Detect which cell encompasses the target text, then output its (x, y) center coordinate. 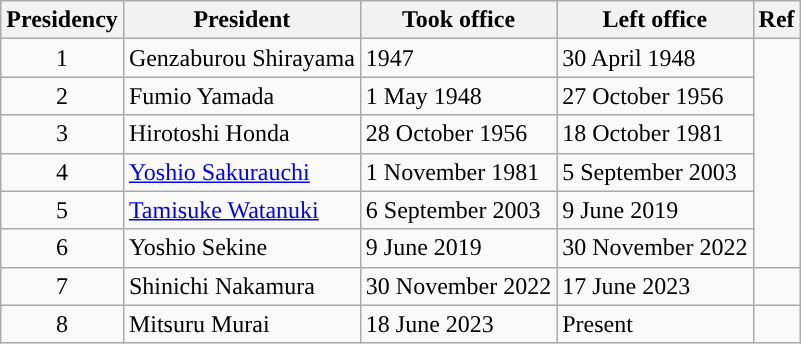
1947 (458, 58)
Present (655, 324)
8 (62, 324)
1 November 1981 (458, 172)
Left office (655, 20)
Yoshio Sakurauchi (242, 172)
Took office (458, 20)
Shinichi Nakamura (242, 286)
18 October 1981 (655, 134)
2 (62, 96)
18 June 2023 (458, 324)
7 (62, 286)
17 June 2023 (655, 286)
28 October 1956 (458, 134)
Mitsuru Murai (242, 324)
Ref (776, 20)
3 (62, 134)
Presidency (62, 20)
5 September 2003 (655, 172)
6 (62, 248)
30 April 1948 (655, 58)
Tamisuke Watanuki (242, 210)
5 (62, 210)
Fumio Yamada (242, 96)
Genzaburou Shirayama (242, 58)
6 September 2003 (458, 210)
1 (62, 58)
1 May 1948 (458, 96)
Yoshio Sekine (242, 248)
4 (62, 172)
Hirotoshi Honda (242, 134)
27 October 1956 (655, 96)
President (242, 20)
